Locate the cell with the specified text and output its [X, Y] center coordinate. 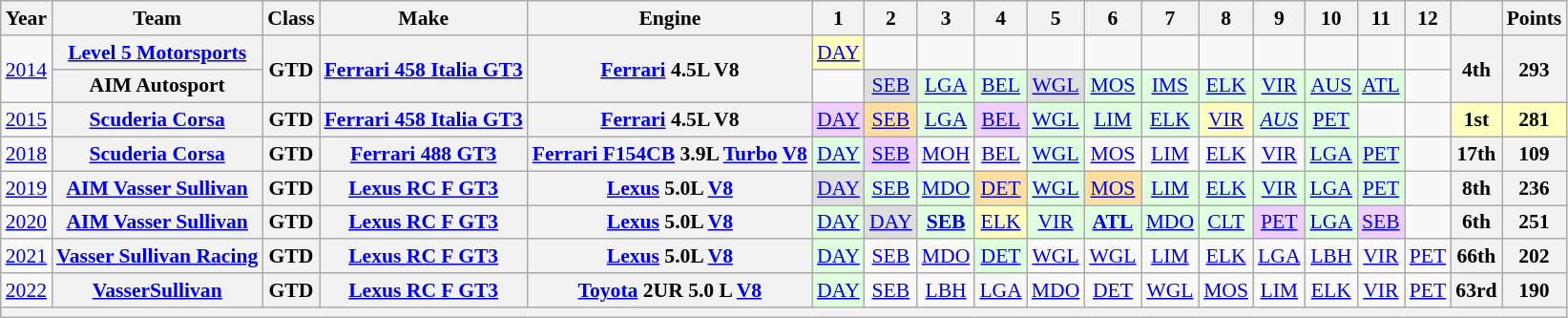
109 [1535, 155]
Engine [670, 18]
251 [1535, 223]
2018 [27, 155]
Level 5 Motorsports [157, 53]
10 [1331, 18]
1st [1475, 120]
1 [838, 18]
Class [290, 18]
236 [1535, 188]
Points [1535, 18]
Team [157, 18]
202 [1535, 257]
2020 [27, 223]
2021 [27, 257]
CLT [1225, 223]
7 [1170, 18]
Ferrari F154CB 3.9L Turbo V8 [670, 155]
9 [1279, 18]
Toyota 2UR 5.0 L V8 [670, 290]
2 [891, 18]
6th [1475, 223]
11 [1381, 18]
281 [1535, 120]
Vasser Sullivan Racing [157, 257]
17th [1475, 155]
6 [1113, 18]
293 [1535, 69]
Ferrari 488 GT3 [424, 155]
63rd [1475, 290]
2015 [27, 120]
MOH [947, 155]
2022 [27, 290]
2014 [27, 69]
2019 [27, 188]
5 [1056, 18]
190 [1535, 290]
4th [1475, 69]
66th [1475, 257]
Make [424, 18]
VasserSullivan [157, 290]
4 [1000, 18]
AIM Autosport [157, 86]
8 [1225, 18]
8th [1475, 188]
3 [947, 18]
12 [1428, 18]
IMS [1170, 86]
Year [27, 18]
